Return [x, y] of the center of cell containing provided text 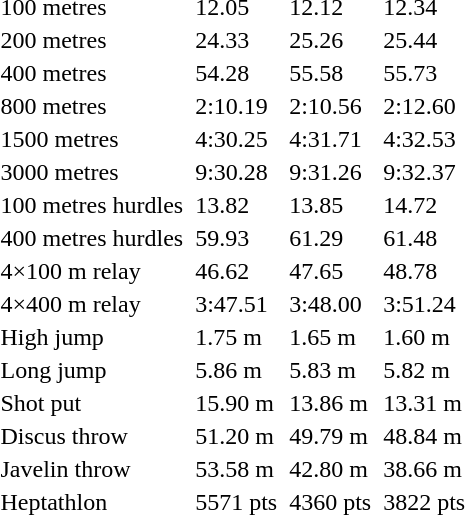
4:30.25 [236, 139]
3:47.51 [236, 304]
59.93 [236, 238]
4:31.71 [330, 139]
5.86 m [236, 370]
54.28 [236, 73]
13.86 m [330, 403]
46.62 [236, 271]
1.75 m [236, 337]
53.58 m [236, 469]
13.85 [330, 205]
2:10.56 [330, 106]
15.90 m [236, 403]
51.20 m [236, 436]
24.33 [236, 40]
5.83 m [330, 370]
55.58 [330, 73]
1.65 m [330, 337]
25.26 [330, 40]
47.65 [330, 271]
3:48.00 [330, 304]
9:31.26 [330, 172]
42.80 m [330, 469]
61.29 [330, 238]
13.82 [236, 205]
2:10.19 [236, 106]
9:30.28 [236, 172]
49.79 m [330, 436]
